Provide the [X, Y] coordinate of the cell's center where the given text is located.  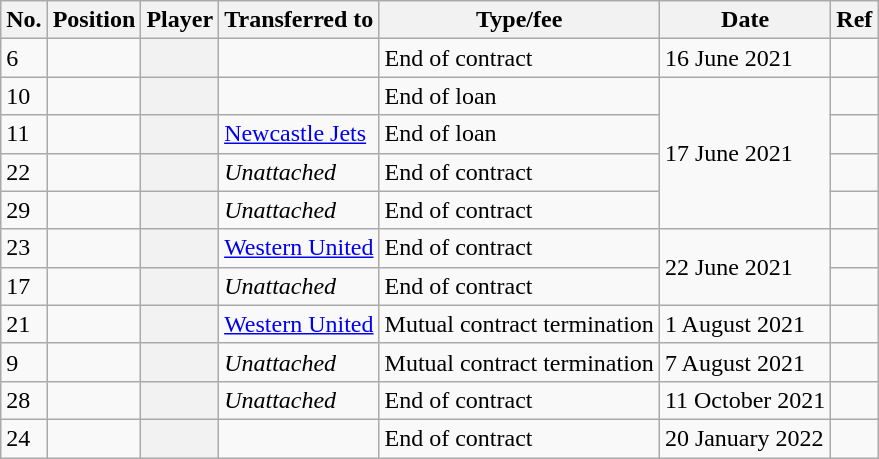
22 [24, 172]
10 [24, 96]
Position [94, 20]
Date [744, 20]
Ref [854, 20]
20 January 2022 [744, 438]
6 [24, 58]
17 June 2021 [744, 153]
11 October 2021 [744, 400]
16 June 2021 [744, 58]
17 [24, 286]
11 [24, 134]
29 [24, 210]
21 [24, 324]
Player [180, 20]
No. [24, 20]
9 [24, 362]
Transferred to [299, 20]
Type/fee [519, 20]
22 June 2021 [744, 267]
24 [24, 438]
23 [24, 248]
1 August 2021 [744, 324]
7 August 2021 [744, 362]
Newcastle Jets [299, 134]
28 [24, 400]
